Output the [X, Y] coordinate of the center of the cell containing the given text.  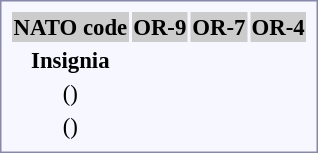
OR-4 [278, 27]
Insignia [70, 60]
NATO code [70, 27]
OR-7 [219, 27]
OR-9 [160, 27]
